Return the (X, Y) coordinate for the center point of the cell that contains the specified text.  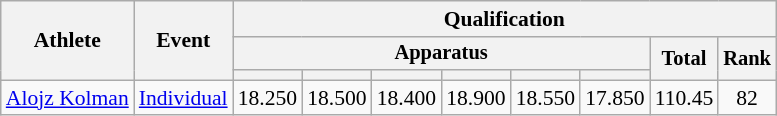
Alojz Kolman (68, 98)
17.850 (614, 98)
110.45 (684, 98)
82 (747, 98)
Total (684, 58)
Event (184, 40)
Rank (747, 58)
Athlete (68, 40)
18.900 (476, 98)
Individual (184, 98)
18.400 (406, 98)
18.550 (546, 98)
18.500 (336, 98)
Apparatus (442, 54)
18.250 (268, 98)
Qualification (504, 19)
